Locate the cell with the specified text and output its [X, Y] center coordinate. 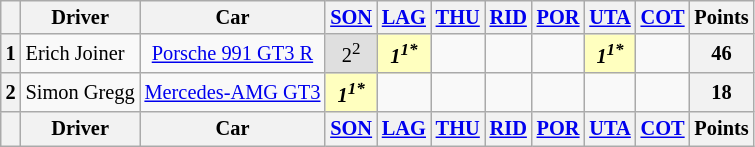
Porsche 991 GT3 R [233, 54]
Erich Joiner [80, 54]
1 [11, 54]
2 [11, 92]
Mercedes-AMG GT3 [233, 92]
22 [351, 54]
46 [721, 54]
18 [721, 92]
Simon Gregg [80, 92]
